From the cell containing the given text, extract its center point as [X, Y] coordinate. 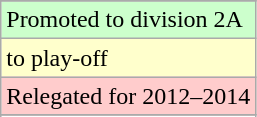
to play-off [128, 58]
Promoted to division 2A [128, 20]
Relegated for 2012–2014 [128, 96]
